Return the [X, Y] coordinate for the center point of the cell that contains the specified text.  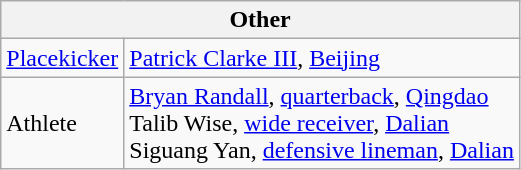
Bryan Randall, quarterback, QingdaoTalib Wise, wide receiver, DalianSiguang Yan, defensive lineman, Dalian [322, 123]
Placekicker [62, 58]
Patrick Clarke III, Beijing [322, 58]
Other [260, 20]
Athlete [62, 123]
